Capture the cell that displays the provided text and extract its [X, Y] central coordinate. 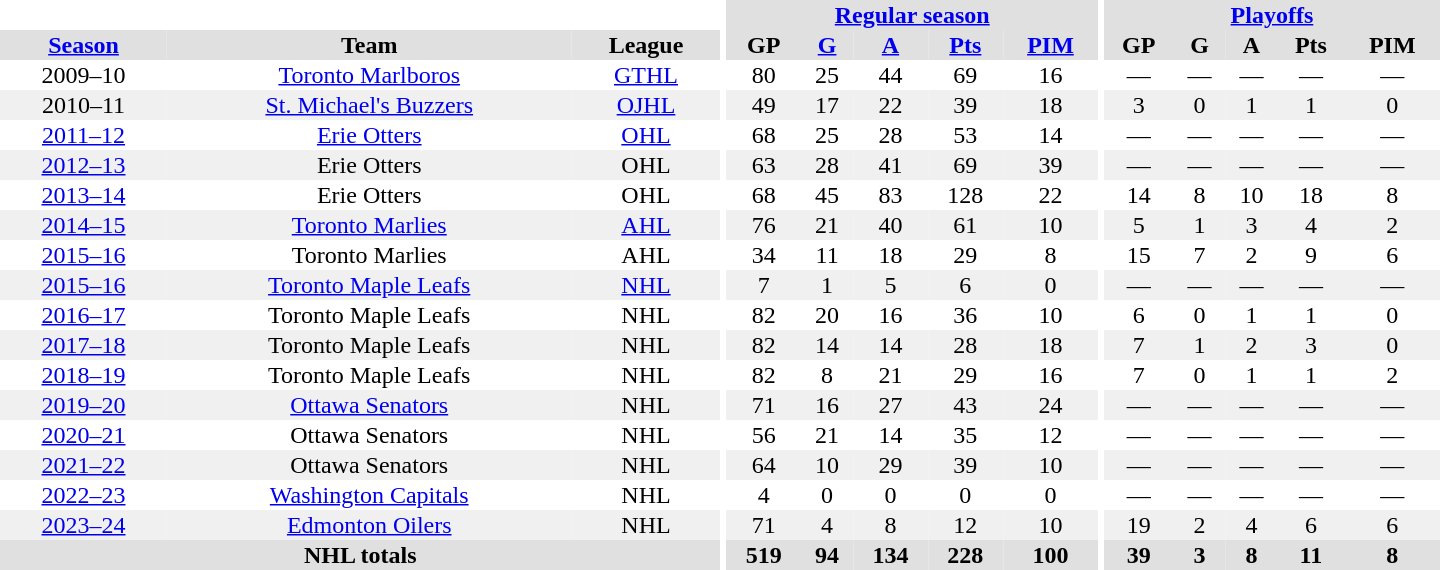
519 [764, 555]
2018–19 [84, 375]
56 [764, 435]
OJHL [646, 105]
2017–18 [84, 345]
20 [827, 315]
NHL totals [360, 555]
43 [966, 405]
9 [1310, 255]
41 [890, 165]
Playoffs [1272, 15]
34 [764, 255]
2013–14 [84, 195]
Regular season [912, 15]
44 [890, 75]
Washington Capitals [369, 495]
2016–17 [84, 315]
83 [890, 195]
63 [764, 165]
2022–23 [84, 495]
2011–12 [84, 135]
League [646, 45]
36 [966, 315]
2021–22 [84, 465]
GTHL [646, 75]
2020–21 [84, 435]
17 [827, 105]
76 [764, 225]
45 [827, 195]
24 [1050, 405]
49 [764, 105]
19 [1139, 525]
2012–13 [84, 165]
27 [890, 405]
Edmonton Oilers [369, 525]
2010–11 [84, 105]
80 [764, 75]
35 [966, 435]
15 [1139, 255]
134 [890, 555]
228 [966, 555]
94 [827, 555]
St. Michael's Buzzers [369, 105]
Season [84, 45]
128 [966, 195]
2009–10 [84, 75]
2019–20 [84, 405]
64 [764, 465]
100 [1050, 555]
2014–15 [84, 225]
53 [966, 135]
2023–24 [84, 525]
61 [966, 225]
Toronto Marlboros [369, 75]
Team [369, 45]
40 [890, 225]
